Identify which cell holds the provided text, then report its [X, Y] central coordinate. 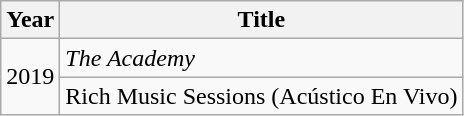
Title [262, 20]
The Academy [262, 58]
2019 [30, 77]
Year [30, 20]
Rich Music Sessions (Acústico En Vivo) [262, 96]
